Return [X, Y] of the center of cell containing provided text 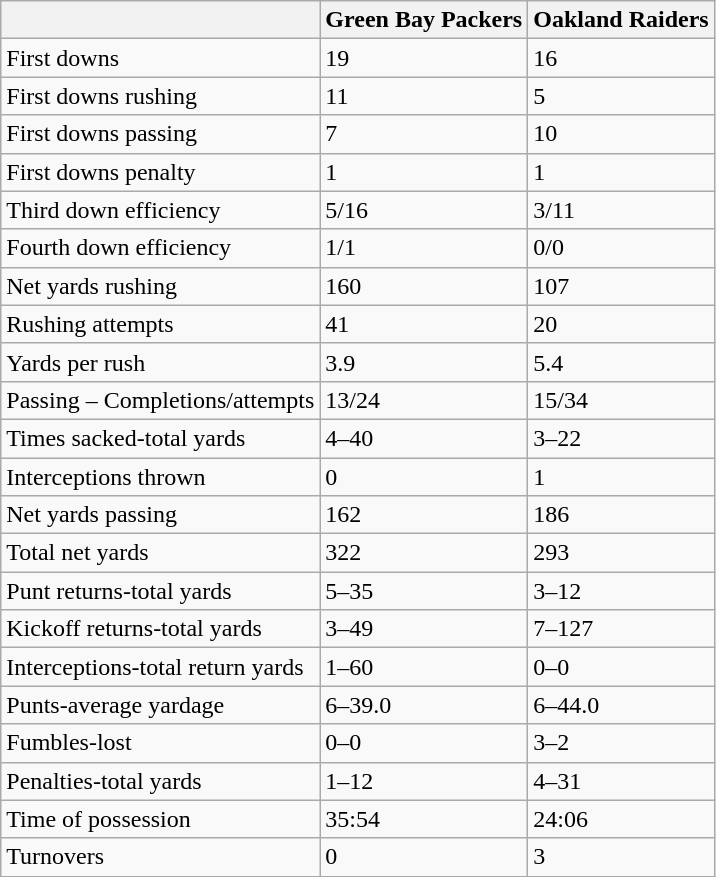
Kickoff returns-total yards [160, 629]
Penalties-total yards [160, 781]
5 [621, 96]
5/16 [424, 210]
4–40 [424, 438]
5.4 [621, 362]
20 [621, 324]
15/34 [621, 400]
First downs passing [160, 134]
Times sacked-total yards [160, 438]
11 [424, 96]
322 [424, 553]
Oakland Raiders [621, 20]
1–60 [424, 667]
24:06 [621, 819]
13/24 [424, 400]
First downs [160, 58]
41 [424, 324]
Time of possession [160, 819]
Yards per rush [160, 362]
3.9 [424, 362]
186 [621, 515]
Interceptions-total return yards [160, 667]
3–12 [621, 591]
16 [621, 58]
5–35 [424, 591]
6–39.0 [424, 705]
Net yards passing [160, 515]
4–31 [621, 781]
293 [621, 553]
Green Bay Packers [424, 20]
Fumbles-lost [160, 743]
3–22 [621, 438]
Punt returns-total yards [160, 591]
Fourth down efficiency [160, 248]
6–44.0 [621, 705]
3 [621, 857]
3–2 [621, 743]
7 [424, 134]
Interceptions thrown [160, 477]
3/11 [621, 210]
Net yards rushing [160, 286]
Punts-average yardage [160, 705]
10 [621, 134]
162 [424, 515]
Total net yards [160, 553]
7–127 [621, 629]
First downs rushing [160, 96]
Rushing attempts [160, 324]
1–12 [424, 781]
3–49 [424, 629]
First downs penalty [160, 172]
1/1 [424, 248]
0/0 [621, 248]
19 [424, 58]
35:54 [424, 819]
107 [621, 286]
160 [424, 286]
Passing – Completions/attempts [160, 400]
Turnovers [160, 857]
Third down efficiency [160, 210]
